Find where the given text appears and provide that cell's center as [X, Y] coordinate. 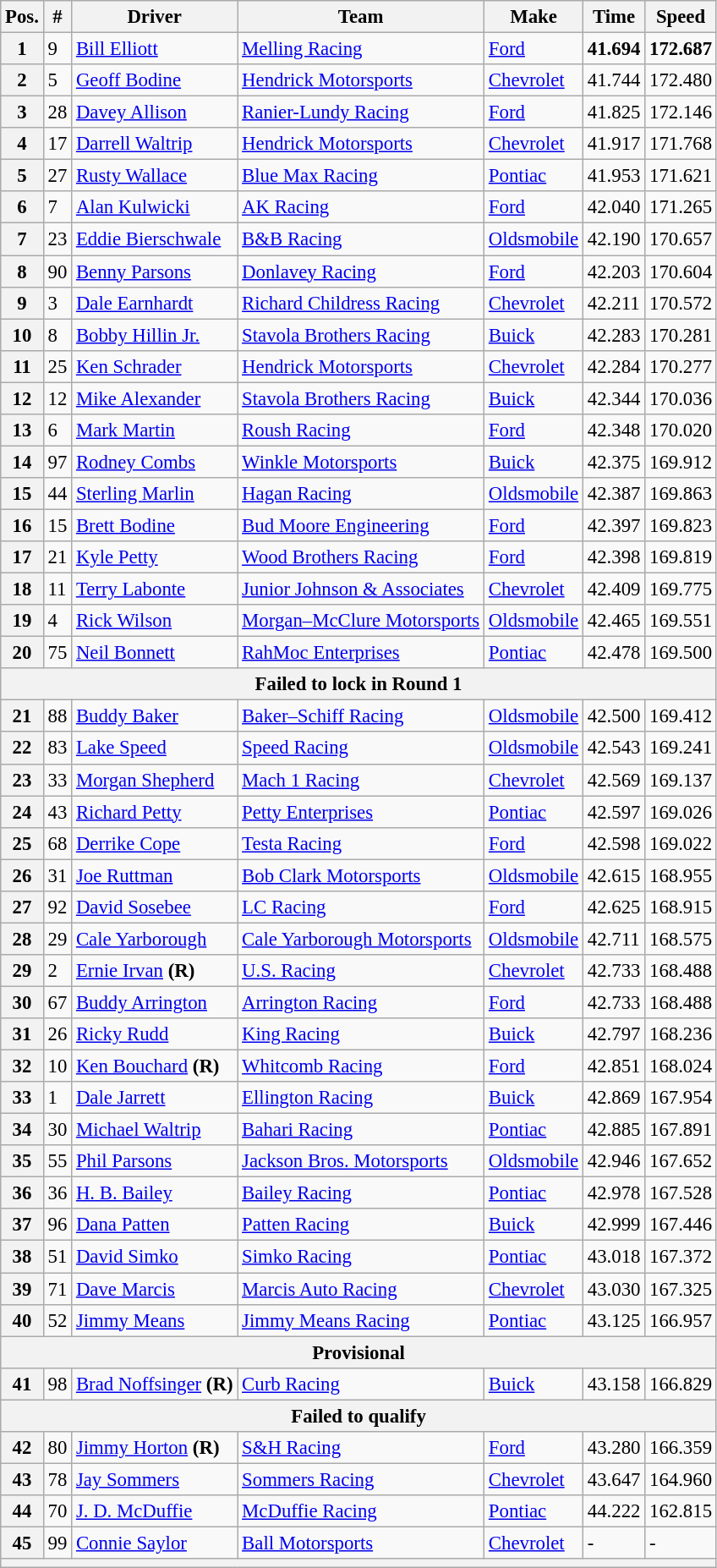
Testa Racing [361, 843]
Winkle Motorsports [361, 462]
168.024 [681, 1066]
32 [22, 1066]
43.030 [614, 1289]
Richard Petty [155, 812]
B&B Racing [361, 239]
Cale Yarborough [155, 939]
70 [57, 1511]
43.125 [614, 1320]
168.236 [681, 1034]
Dave Marcis [155, 1289]
42.203 [614, 271]
Derrike Cope [155, 843]
Neil Bonnett [155, 653]
McDuffie Racing [361, 1511]
David Sosebee [155, 907]
43.018 [614, 1257]
170.572 [681, 303]
164.960 [681, 1479]
68 [57, 843]
171.768 [681, 144]
Phil Parsons [155, 1161]
J. D. McDuffie [155, 1511]
David Simko [155, 1257]
42.409 [614, 589]
42.387 [614, 494]
51 [57, 1257]
169.775 [681, 589]
170.657 [681, 239]
170.036 [681, 398]
167.372 [681, 1257]
169.551 [681, 621]
22 [22, 748]
90 [57, 271]
171.621 [681, 176]
44.222 [614, 1511]
Bailey Racing [361, 1193]
45 [22, 1543]
# [57, 17]
Bahari Racing [361, 1130]
52 [57, 1320]
Mike Alexander [155, 398]
Buddy Arrington [155, 1002]
172.146 [681, 112]
43.280 [614, 1448]
41.744 [614, 80]
172.687 [681, 49]
Wood Brothers Racing [361, 557]
Brad Noffsinger (R) [155, 1384]
18 [22, 589]
Ricky Rudd [155, 1034]
42.598 [614, 843]
167.652 [681, 1161]
Speed [681, 17]
42.543 [614, 748]
Rusty Wallace [155, 176]
42.869 [614, 1098]
Time [614, 17]
Bill Elliott [155, 49]
169.863 [681, 494]
Pos. [22, 17]
42.946 [614, 1161]
168.955 [681, 875]
170.604 [681, 271]
Geoff Bodine [155, 80]
42.375 [614, 462]
Joe Ruttman [155, 875]
Sommers Racing [361, 1479]
166.359 [681, 1448]
Hagan Racing [361, 494]
S&H Racing [361, 1448]
Darrell Waltrip [155, 144]
41.825 [614, 112]
Rick Wilson [155, 621]
Buddy Baker [155, 716]
42 [22, 1448]
172.480 [681, 80]
42.283 [614, 335]
Cale Yarborough Motorsports [361, 939]
42.615 [614, 875]
Patten Racing [361, 1225]
Dale Earnhardt [155, 303]
42.797 [614, 1034]
35 [22, 1161]
16 [22, 525]
167.446 [681, 1225]
166.829 [681, 1384]
14 [22, 462]
Connie Saylor [155, 1543]
88 [57, 716]
169.819 [681, 557]
24 [22, 812]
Dana Patten [155, 1225]
Brett Bodine [155, 525]
Jimmy Means Racing [361, 1320]
Failed to qualify [358, 1416]
Bud Moore Engineering [361, 525]
39 [22, 1289]
Blue Max Racing [361, 176]
Kyle Petty [155, 557]
Morgan–McClure Motorsports [361, 621]
41.953 [614, 176]
42.465 [614, 621]
42.398 [614, 557]
169.500 [681, 653]
Rodney Combs [155, 462]
Team [361, 17]
19 [22, 621]
Mark Martin [155, 430]
42.569 [614, 780]
37 [22, 1225]
42.344 [614, 398]
55 [57, 1161]
Curb Racing [361, 1384]
Baker–Schiff Racing [361, 716]
Donlavey Racing [361, 271]
Morgan Shepherd [155, 780]
167.325 [681, 1289]
Failed to lock in Round 1 [358, 684]
42.851 [614, 1066]
Provisional [358, 1352]
Simko Racing [361, 1257]
Richard Childress Racing [361, 303]
170.277 [681, 366]
83 [57, 748]
43.647 [614, 1479]
67 [57, 1002]
167.528 [681, 1193]
168.915 [681, 907]
169.412 [681, 716]
42.625 [614, 907]
92 [57, 907]
RahMoc Enterprises [361, 653]
169.022 [681, 843]
71 [57, 1289]
170.020 [681, 430]
Ranier-Lundy Racing [361, 112]
43.158 [614, 1384]
169.026 [681, 812]
H. B. Bailey [155, 1193]
AK Racing [361, 207]
162.815 [681, 1511]
Ken Schrader [155, 366]
Lake Speed [155, 748]
Sterling Marlin [155, 494]
Jay Sommers [155, 1479]
166.957 [681, 1320]
42.348 [614, 430]
Arrington Racing [361, 1002]
Petty Enterprises [361, 812]
169.137 [681, 780]
Ernie Irvan (R) [155, 971]
169.241 [681, 748]
167.891 [681, 1130]
38 [22, 1257]
40 [22, 1320]
13 [22, 430]
99 [57, 1543]
80 [57, 1448]
Junior Johnson & Associates [361, 589]
42.478 [614, 653]
98 [57, 1384]
Driver [155, 17]
Davey Allison [155, 112]
171.265 [681, 207]
U.S. Racing [361, 971]
168.575 [681, 939]
Ball Motorsports [361, 1543]
LC Racing [361, 907]
20 [22, 653]
42.397 [614, 525]
78 [57, 1479]
Jimmy Horton (R) [155, 1448]
Whitcomb Racing [361, 1066]
41.917 [614, 144]
169.823 [681, 525]
42.597 [614, 812]
42.284 [614, 366]
Ken Bouchard (R) [155, 1066]
96 [57, 1225]
42.885 [614, 1130]
42.978 [614, 1193]
King Racing [361, 1034]
42.211 [614, 303]
42.040 [614, 207]
42.711 [614, 939]
Eddie Bierschwale [155, 239]
Make [534, 17]
Michael Waltrip [155, 1130]
34 [22, 1130]
169.912 [681, 462]
Jimmy Means [155, 1320]
Mach 1 Racing [361, 780]
41 [22, 1384]
42.500 [614, 716]
Terry Labonte [155, 589]
Roush Racing [361, 430]
Melling Racing [361, 49]
75 [57, 653]
Ellington Racing [361, 1098]
42.999 [614, 1225]
Bobby Hillin Jr. [155, 335]
97 [57, 462]
167.954 [681, 1098]
Speed Racing [361, 748]
170.281 [681, 335]
Alan Kulwicki [155, 207]
Dale Jarrett [155, 1098]
Jackson Bros. Motorsports [361, 1161]
Benny Parsons [155, 271]
Bob Clark Motorsports [361, 875]
41.694 [614, 49]
Marcis Auto Racing [361, 1289]
42.190 [614, 239]
